Provide the [X, Y] coordinate of the cell's center where the given text is located.  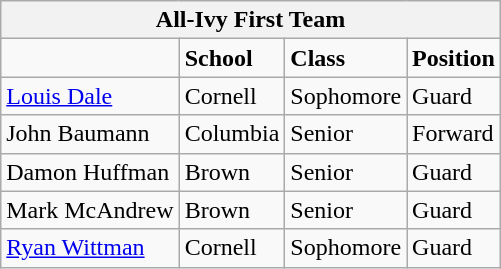
All-Ivy First Team [251, 20]
Columbia [232, 134]
Mark McAndrew [90, 210]
Position [454, 58]
Class [346, 58]
Forward [454, 134]
Ryan Wittman [90, 248]
Louis Dale [90, 96]
School [232, 58]
Damon Huffman [90, 172]
John Baumann [90, 134]
